Capture the cell that displays the provided text and extract its (x, y) central coordinate. 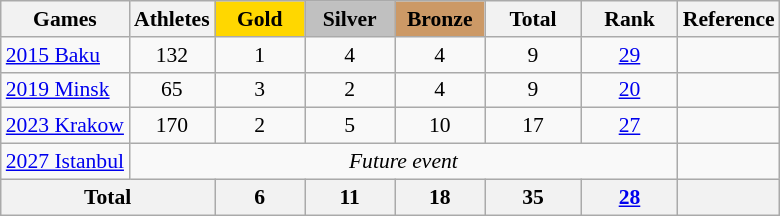
1 (260, 55)
132 (172, 55)
Future event (404, 162)
35 (534, 197)
27 (630, 126)
29 (630, 55)
Bronze (440, 19)
Games (65, 19)
Silver (350, 19)
2027 Istanbul (65, 162)
Rank (630, 19)
18 (440, 197)
5 (350, 126)
3 (260, 90)
10 (440, 126)
2019 Minsk (65, 90)
Gold (260, 19)
Reference (729, 19)
17 (534, 126)
20 (630, 90)
Athletes (172, 19)
2015 Baku (65, 55)
28 (630, 197)
65 (172, 90)
11 (350, 197)
170 (172, 126)
6 (260, 197)
2023 Krakow (65, 126)
